Pinpoint the cell where the given text exists, returning its [X, Y] midpoint coordinate. 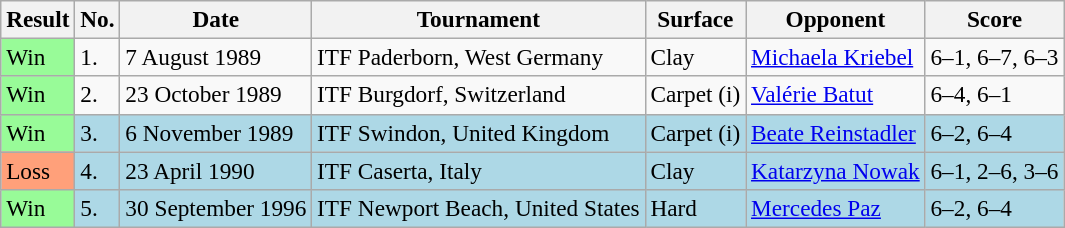
4. [98, 170]
6–1, 6–7, 6–3 [994, 57]
Result [38, 19]
23 October 1989 [216, 95]
2. [98, 95]
No. [98, 19]
Tournament [478, 19]
Valérie Batut [836, 95]
Score [994, 19]
5. [98, 208]
Beate Reinstadler [836, 133]
6–4, 6–1 [994, 95]
Hard [696, 208]
23 April 1990 [216, 170]
Opponent [836, 19]
ITF Caserta, Italy [478, 170]
30 September 1996 [216, 208]
Katarzyna Nowak [836, 170]
Loss [38, 170]
ITF Newport Beach, United States [478, 208]
Date [216, 19]
3. [98, 133]
6–1, 2–6, 3–6 [994, 170]
Surface [696, 19]
ITF Swindon, United Kingdom [478, 133]
Michaela Kriebel [836, 57]
ITF Paderborn, West Germany [478, 57]
6 November 1989 [216, 133]
7 August 1989 [216, 57]
1. [98, 57]
ITF Burgdorf, Switzerland [478, 95]
Mercedes Paz [836, 208]
